Extract the [X, Y] coordinate from the center of the cell holding the provided text.  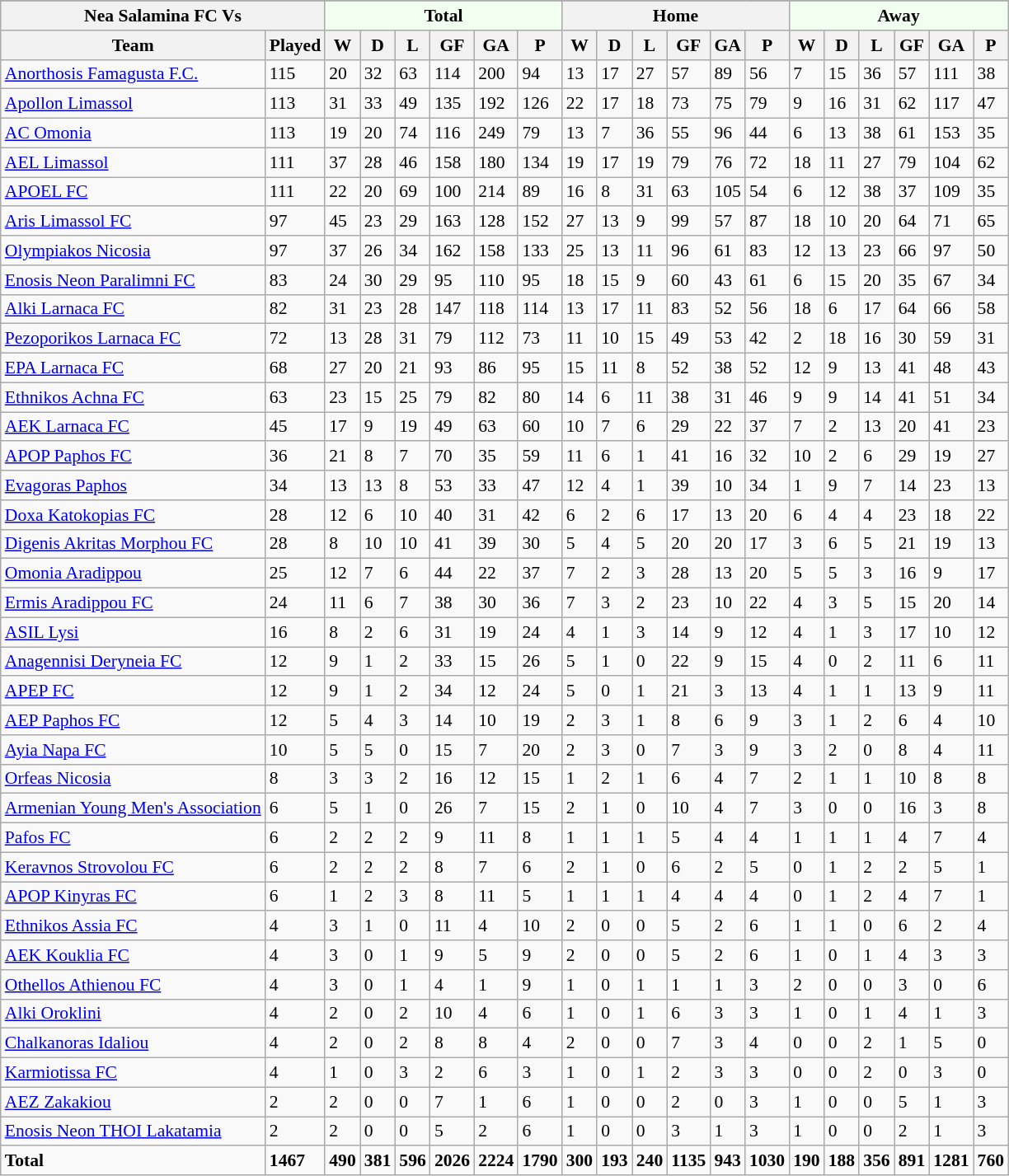
AEK Kouklia FC [134, 955]
1135 [688, 1161]
249 [496, 134]
AEL Limassol [134, 162]
128 [496, 222]
188 [842, 1161]
163 [452, 222]
Keravnos Strovolou FC [134, 867]
1030 [767, 1161]
2026 [452, 1161]
109 [951, 192]
Anagennisi Deryneia FC [134, 662]
190 [806, 1161]
40 [452, 515]
Doxa Katokopias FC [134, 515]
71 [951, 222]
Olympiakos Nicosia [134, 251]
55 [688, 134]
117 [951, 104]
69 [412, 192]
1790 [539, 1161]
152 [539, 222]
Alki Larnaca FC [134, 309]
Ayia Napa FC [134, 750]
86 [496, 368]
193 [615, 1161]
Chalkanoras Idaliou [134, 1043]
68 [295, 368]
99 [688, 222]
75 [727, 104]
214 [496, 192]
1281 [951, 1161]
192 [496, 104]
381 [378, 1161]
Team [134, 45]
115 [295, 74]
48 [951, 368]
EPA Larnaca FC [134, 368]
Pafos FC [134, 838]
2224 [496, 1161]
Pezoporikos Larnaca FC [134, 339]
ASIL Lysi [134, 632]
162 [452, 251]
Away [899, 16]
Alki Oroklini [134, 1014]
240 [650, 1161]
AEZ Zakakiou [134, 1102]
93 [452, 368]
104 [951, 162]
Anorthosis Famagusta F.C. [134, 74]
Digenis Akritas Morphou FC [134, 544]
Othellos Athienou FC [134, 985]
76 [727, 162]
Enosis Neon THOI Lakatamia [134, 1131]
112 [496, 339]
Apollon Limassol [134, 104]
54 [767, 192]
116 [452, 134]
105 [727, 192]
APEP FC [134, 691]
891 [912, 1161]
100 [452, 192]
490 [343, 1161]
94 [539, 74]
147 [452, 309]
Enosis Neon Paralimni FC [134, 280]
760 [991, 1161]
58 [991, 309]
110 [496, 280]
596 [412, 1161]
Played [295, 45]
356 [877, 1161]
200 [496, 74]
Orfeas Nicosia [134, 779]
APOEL FC [134, 192]
153 [951, 134]
51 [951, 397]
AEP Paphos FC [134, 720]
Aris Limassol FC [134, 222]
Omonia Aradippou [134, 574]
Ethnikos Achna FC [134, 397]
118 [496, 309]
74 [412, 134]
Karmiotissa FC [134, 1073]
80 [539, 397]
APOP Paphos FC [134, 457]
Nea Salamina FC Vs [163, 16]
Armenian Young Men's Association [134, 808]
126 [539, 104]
Evagoras Paphos [134, 485]
87 [767, 222]
943 [727, 1161]
AC Omonia [134, 134]
Home [676, 16]
133 [539, 251]
AEK Larnaca FC [134, 427]
50 [991, 251]
70 [452, 457]
67 [951, 280]
Ermis Aradippou FC [134, 603]
Ethnikos Assia FC [134, 926]
65 [991, 222]
135 [452, 104]
180 [496, 162]
134 [539, 162]
300 [580, 1161]
APOP Kinyras FC [134, 897]
1467 [295, 1161]
